Scan for the cell matching the given text and deliver its (X, Y) coordinate at center. 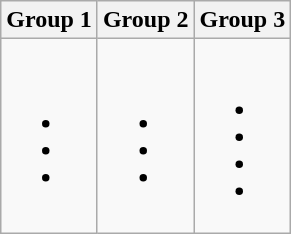
Group 1 (50, 20)
Group 2 (146, 20)
Group 3 (242, 20)
